Determine the [x, y] coordinate at the center of the cell enclosing the given text.  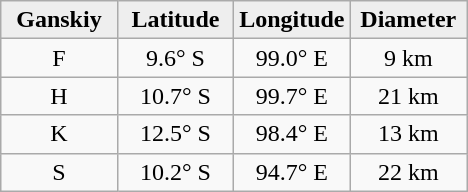
21 km [408, 96]
22 km [408, 172]
Diameter [408, 20]
Ganskiy [59, 20]
Longitude [292, 20]
99.0° E [292, 58]
9 km [408, 58]
99.7° E [292, 96]
13 km [408, 134]
H [59, 96]
10.2° S [175, 172]
94.7° E [292, 172]
10.7° S [175, 96]
Latitude [175, 20]
S [59, 172]
98.4° E [292, 134]
12.5° S [175, 134]
9.6° S [175, 58]
F [59, 58]
K [59, 134]
